Output the [X, Y] coordinate of the center of the cell containing the given text.  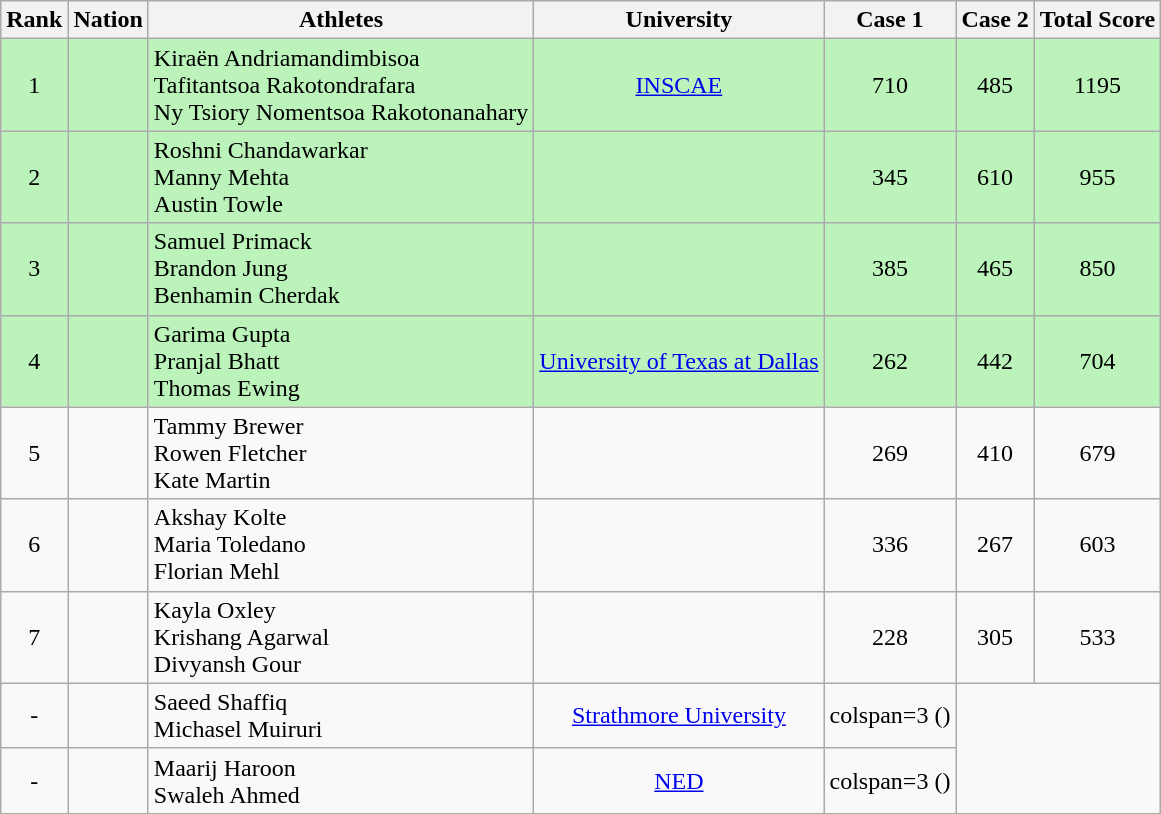
1 [34, 85]
7 [34, 637]
385 [890, 269]
1195 [1097, 85]
NED [679, 780]
Case 1 [890, 20]
Athletes [341, 20]
Case 2 [995, 20]
704 [1097, 361]
Strathmore University [679, 716]
610 [995, 177]
679 [1097, 453]
465 [995, 269]
Maarij HaroonSwaleh Ahmed [341, 780]
442 [995, 361]
533 [1097, 637]
INSCAE [679, 85]
Akshay KolteMaria ToledanoFlorian Mehl [341, 545]
2 [34, 177]
603 [1097, 545]
Kayla OxleyKrishang AgarwalDivyansh Gour [341, 637]
Garima GuptaPranjal BhattThomas Ewing [341, 361]
University of Texas at Dallas [679, 361]
485 [995, 85]
Nation [108, 20]
228 [890, 637]
3 [34, 269]
410 [995, 453]
269 [890, 453]
955 [1097, 177]
710 [890, 85]
305 [995, 637]
345 [890, 177]
850 [1097, 269]
Saeed ShaffiqMichasel Muiruri [341, 716]
Samuel PrimackBrandon JungBenhamin Cherdak [341, 269]
Tammy BrewerRowen FletcherKate Martin [341, 453]
Rank [34, 20]
Roshni ChandawarkarManny MehtaAustin Towle [341, 177]
267 [995, 545]
262 [890, 361]
4 [34, 361]
Total Score [1097, 20]
6 [34, 545]
336 [890, 545]
5 [34, 453]
University [679, 20]
Kiraën AndriamandimbisoaTafitantsoa RakotondrafaraNy Tsiory Nomentsoa Rakotonanahary [341, 85]
